Pinpoint the cell where the given text exists, returning its [x, y] midpoint coordinate. 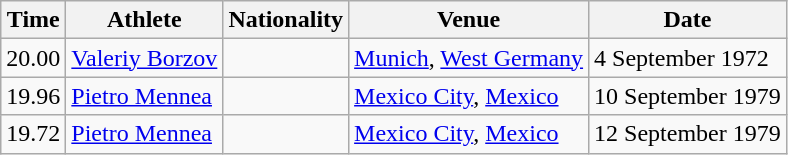
Athlete [144, 20]
Date [688, 20]
Nationality [286, 20]
Valeriy Borzov [144, 58]
Venue [469, 20]
10 September 1979 [688, 96]
20.00 [34, 58]
4 September 1972 [688, 58]
Munich, West Germany [469, 58]
19.72 [34, 134]
12 September 1979 [688, 134]
19.96 [34, 96]
Time [34, 20]
